For the text-containing cell, return its midpoint in [x, y] coordinate format. 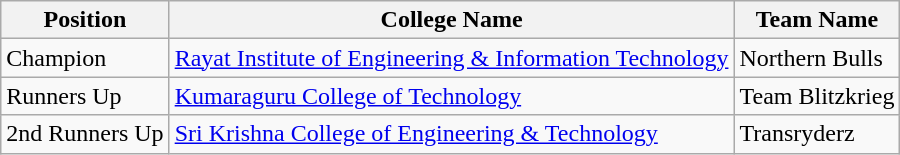
Runners Up [85, 96]
Position [85, 20]
Team Name [817, 20]
Champion [85, 58]
Sri Krishna College of Engineering & Technology [452, 134]
Transryderz [817, 134]
Northern Bulls [817, 58]
Team Blitzkrieg [817, 96]
College Name [452, 20]
Kumaraguru College of Technology [452, 96]
2nd Runners Up [85, 134]
Rayat Institute of Engineering & Information Technology [452, 58]
